For the text-containing cell, return its midpoint in [x, y] coordinate format. 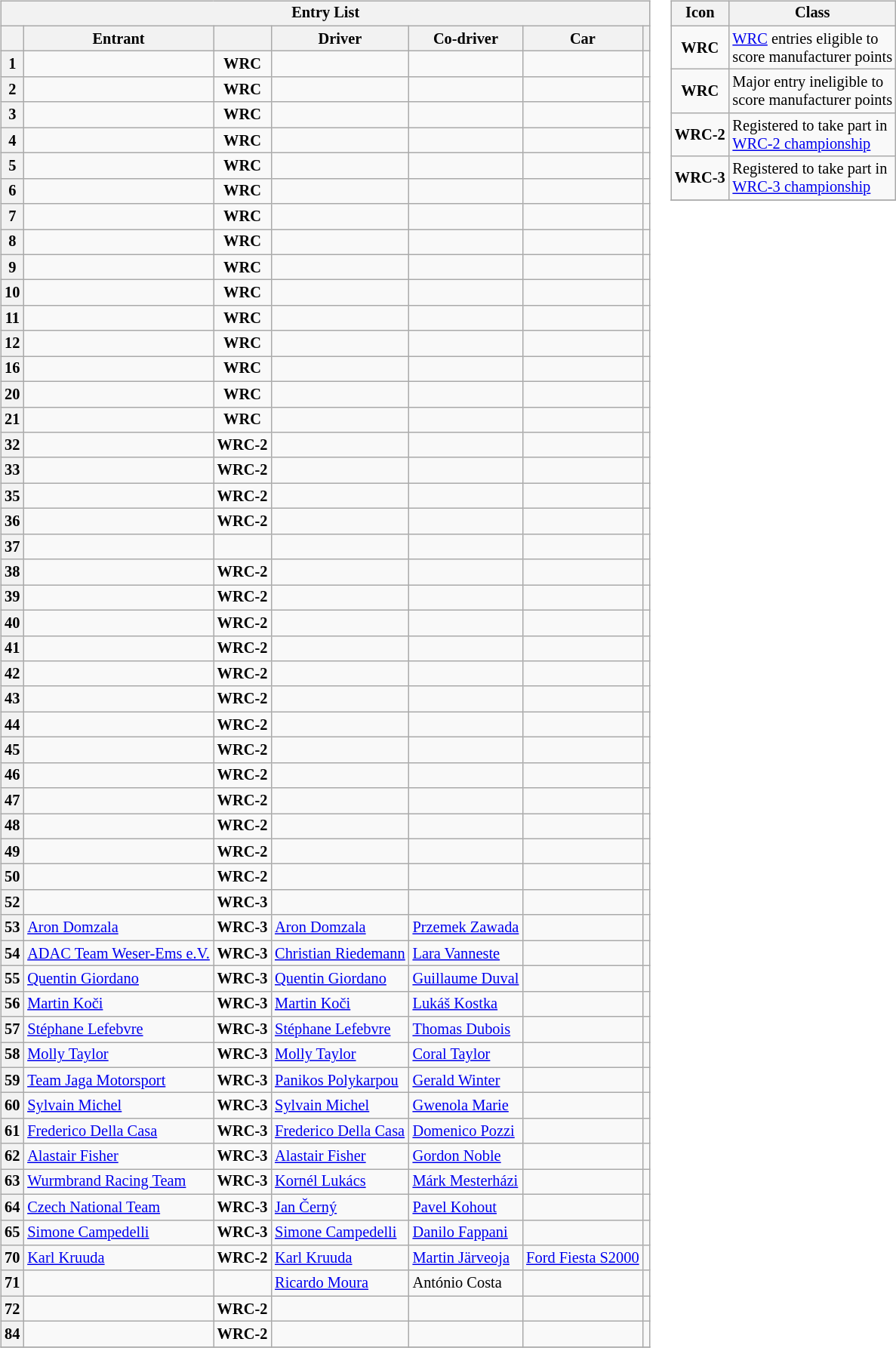
59 [12, 1080]
António Costa [466, 1283]
21 [12, 420]
Major entry ineligible toscore manufacturer points [812, 91]
46 [12, 775]
40 [12, 623]
Christian Riedemann [340, 953]
Lukáš Kostka [466, 1004]
39 [12, 598]
36 [12, 522]
38 [12, 572]
33 [12, 470]
4 [12, 140]
Lara Vanneste [466, 953]
Class [812, 14]
11 [12, 319]
16 [12, 369]
Gordon Noble [466, 1156]
48 [12, 826]
64 [12, 1207]
Guillaume Duval [466, 979]
32 [12, 445]
60 [12, 1106]
56 [12, 1004]
8 [12, 242]
Danilo Fappani [466, 1233]
Domenico Pozzi [466, 1131]
Registered to take part inWRC-2 championship [812, 135]
Gwenola Marie [466, 1106]
Thomas Dubois [466, 1029]
50 [12, 877]
Martin Järveoja [466, 1258]
37 [12, 546]
43 [12, 699]
Przemek Zawada [466, 928]
2 [12, 90]
52 [12, 903]
6 [12, 191]
Gerald Winter [466, 1080]
Registered to take part inWRC-3 championship [812, 178]
Wurmbrand Racing Team [118, 1182]
65 [12, 1233]
84 [12, 1334]
35 [12, 496]
42 [12, 674]
54 [12, 953]
41 [12, 648]
Car [583, 38]
ADAC Team Weser-Ems e.V. [118, 953]
Kornél Lukács [340, 1182]
Márk Mesterházi [466, 1182]
61 [12, 1131]
58 [12, 1055]
Driver [340, 38]
47 [12, 801]
Pavel Kohout [466, 1207]
10 [12, 293]
Coral Taylor [466, 1055]
72 [12, 1309]
Ford Fiesta S2000 [583, 1258]
WRC entries eligible toscore manufacturer points [812, 48]
Jan Černý [340, 1207]
Team Jaga Motorsport [118, 1080]
Czech National Team [118, 1207]
45 [12, 750]
62 [12, 1156]
Co-driver [466, 38]
70 [12, 1258]
Ricardo Moura [340, 1283]
Entrant [118, 38]
3 [12, 115]
20 [12, 394]
Entry List [325, 14]
12 [12, 343]
Panikos Polykarpou [340, 1080]
63 [12, 1182]
71 [12, 1283]
1 [12, 64]
5 [12, 166]
53 [12, 928]
Icon [700, 14]
7 [12, 217]
9 [12, 267]
57 [12, 1029]
55 [12, 979]
49 [12, 851]
44 [12, 725]
